Output the (x, y) coordinate of the center of the cell containing the given text.  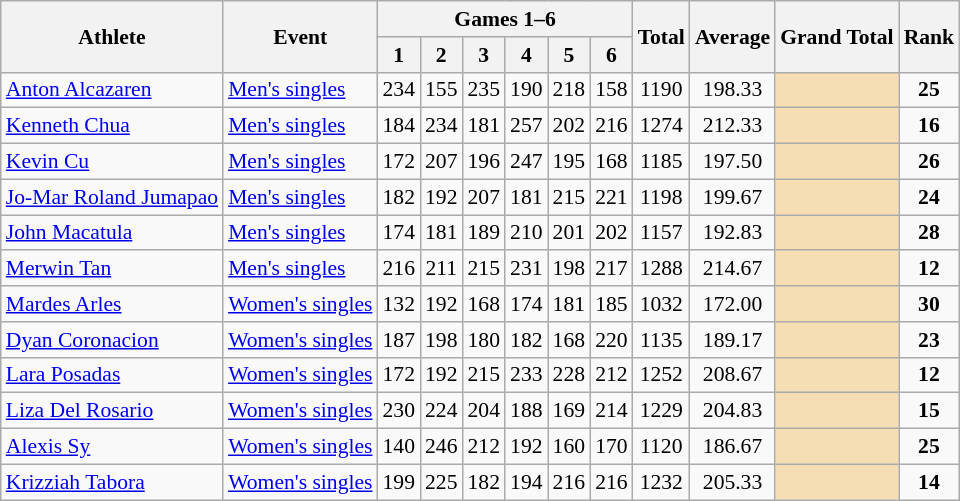
158 (612, 90)
16 (930, 126)
160 (570, 447)
1 (398, 55)
185 (612, 304)
1252 (662, 375)
195 (570, 162)
246 (442, 447)
Grand Total (836, 36)
199 (398, 482)
204 (484, 411)
155 (442, 90)
Event (300, 36)
2 (442, 55)
Dyan Coronacion (112, 340)
188 (526, 411)
Rank (930, 36)
Alexis Sy (112, 447)
24 (930, 197)
214 (612, 411)
235 (484, 90)
Merwin Tan (112, 269)
192.83 (732, 233)
1229 (662, 411)
194 (526, 482)
231 (526, 269)
198.33 (732, 90)
Athlete (112, 36)
Games 1–6 (504, 19)
Kevin Cu (112, 162)
189.17 (732, 340)
199.67 (732, 197)
172.00 (732, 304)
210 (526, 233)
180 (484, 340)
1288 (662, 269)
14 (930, 482)
6 (612, 55)
1157 (662, 233)
1185 (662, 162)
15 (930, 411)
Jo-Mar Roland Jumapao (112, 197)
28 (930, 233)
201 (570, 233)
3 (484, 55)
221 (612, 197)
Kenneth Chua (112, 126)
214.67 (732, 269)
1032 (662, 304)
247 (526, 162)
John Macatula (112, 233)
Liza Del Rosario (112, 411)
4 (526, 55)
225 (442, 482)
5 (570, 55)
140 (398, 447)
Krizziah Tabora (112, 482)
23 (930, 340)
205.33 (732, 482)
230 (398, 411)
224 (442, 411)
170 (612, 447)
Total (662, 36)
Average (732, 36)
217 (612, 269)
1274 (662, 126)
204.83 (732, 411)
30 (930, 304)
197.50 (732, 162)
1135 (662, 340)
186.67 (732, 447)
Mardes Arles (112, 304)
Anton Alcazaren (112, 90)
132 (398, 304)
184 (398, 126)
187 (398, 340)
26 (930, 162)
218 (570, 90)
189 (484, 233)
1190 (662, 90)
212.33 (732, 126)
233 (526, 375)
169 (570, 411)
228 (570, 375)
220 (612, 340)
Lara Posadas (112, 375)
257 (526, 126)
211 (442, 269)
1120 (662, 447)
196 (484, 162)
1198 (662, 197)
208.67 (732, 375)
190 (526, 90)
1232 (662, 482)
